Detect which cell encompasses the target text, then output its [X, Y] center coordinate. 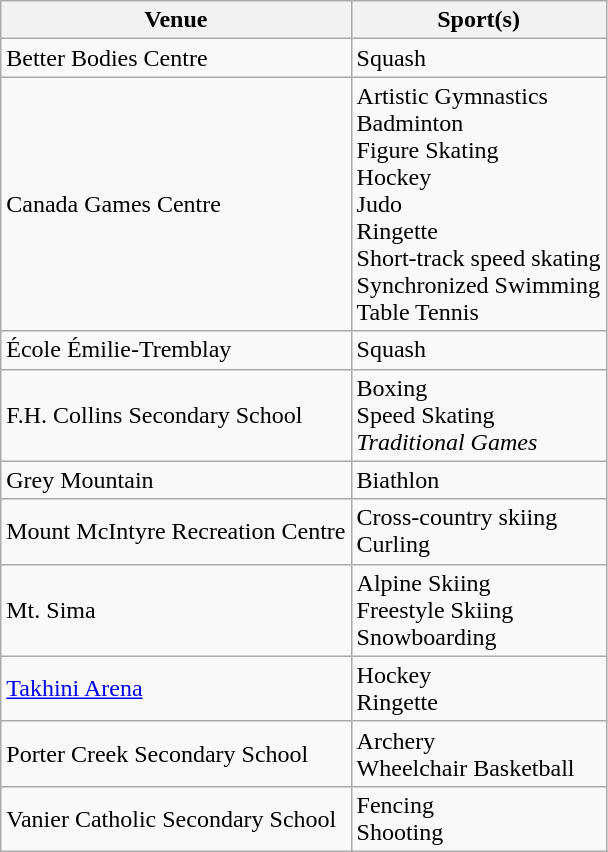
Artistic GymnasticsBadmintonFigure SkatingHockeyJudoRingetteShort-track speed skatingSynchronized SwimmingTable Tennis [478, 204]
Grey Mountain [176, 480]
BoxingSpeed SkatingTraditional Games [478, 415]
Canada Games Centre [176, 204]
HockeyRingette [478, 688]
Biathlon [478, 480]
Takhini Arena [176, 688]
Porter Creek Secondary School [176, 754]
Mt. Sima [176, 610]
ArcheryWheelchair Basketball [478, 754]
Cross-country skiingCurling [478, 532]
F.H. Collins Secondary School [176, 415]
Better Bodies Centre [176, 58]
FencingShooting [478, 818]
École Émilie-Tremblay [176, 350]
Alpine SkiingFreestyle SkiingSnowboarding [478, 610]
Venue [176, 20]
Sport(s) [478, 20]
Vanier Catholic Secondary School [176, 818]
Mount McIntyre Recreation Centre [176, 532]
